Pinpoint the cell where the given text exists, returning its [X, Y] midpoint coordinate. 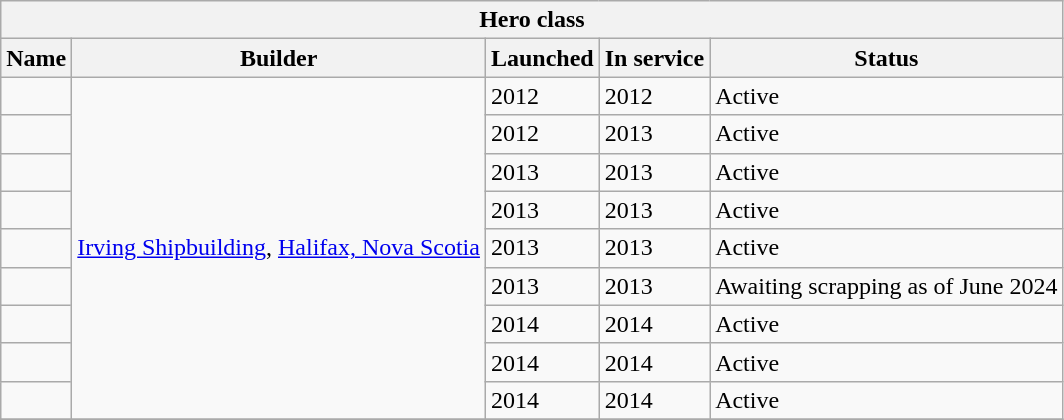
Launched [542, 58]
Builder [279, 58]
Hero class [532, 20]
Irving Shipbuilding, Halifax, Nova Scotia [279, 248]
Status [886, 58]
Name [36, 58]
In service [654, 58]
Awaiting scrapping as of June 2024 [886, 286]
